Scan for the cell matching the given text and deliver its [x, y] coordinate at center. 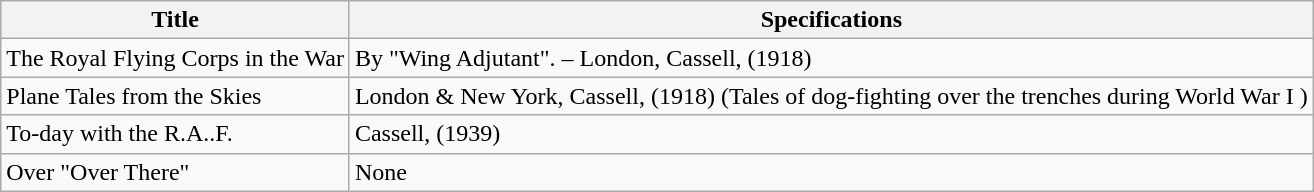
Plane Tales from the Skies [176, 96]
Specifications [831, 20]
To-day with the R.A..F. [176, 134]
Over "Over There" [176, 172]
London & New York, Cassell, (1918) (Tales of dog-fighting over the trenches during World War I ) [831, 96]
Cassell, (1939) [831, 134]
The Royal Flying Corps in the War [176, 58]
Title [176, 20]
By "Wing Adjutant". – London, Cassell, (1918) [831, 58]
None [831, 172]
